Detect which cell encompasses the target text, then output its (X, Y) center coordinate. 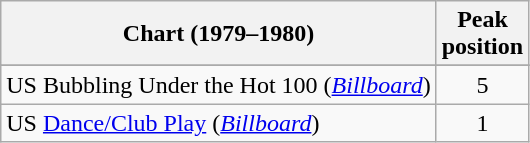
1 (482, 123)
US Bubbling Under the Hot 100 (Billboard) (218, 85)
Peakposition (482, 34)
Chart (1979–1980) (218, 34)
5 (482, 85)
US Dance/Club Play (Billboard) (218, 123)
